For the text-containing cell, return its midpoint in [X, Y] coordinate format. 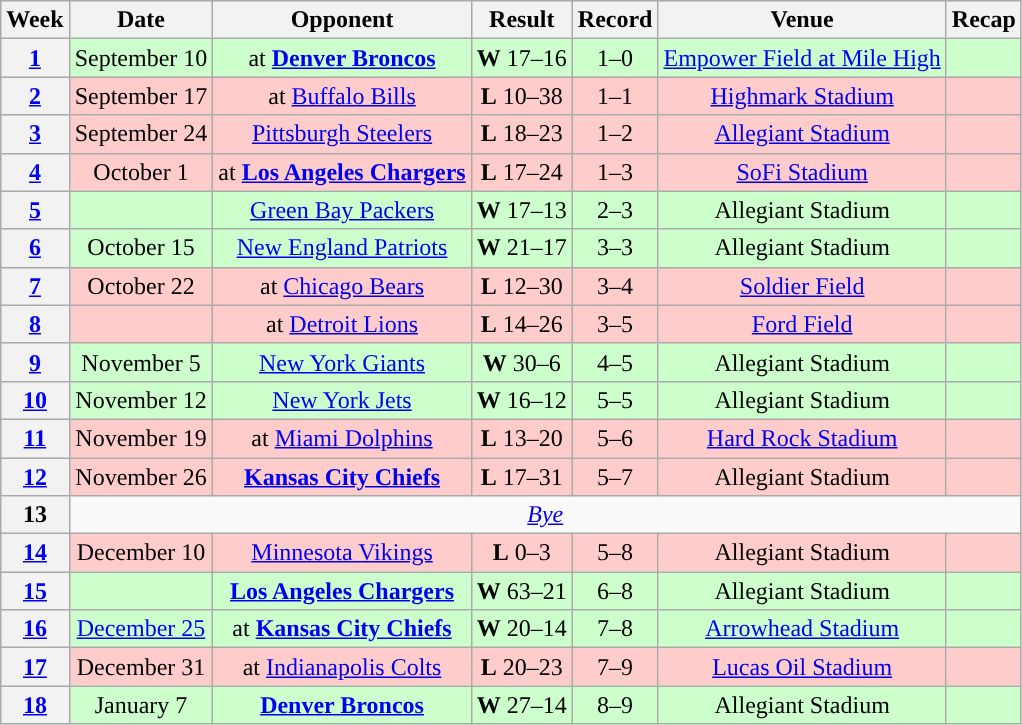
8 [35, 324]
Soldier Field [802, 286]
October 15 [141, 248]
New England Patriots [342, 248]
6 [35, 248]
W 17–13 [522, 210]
3–5 [615, 324]
5–8 [615, 553]
at Kansas City Chiefs [342, 629]
5–5 [615, 400]
Los Angeles Chargers [342, 591]
December 31 [141, 667]
W 63–21 [522, 591]
at Indianapolis Colts [342, 667]
L 18–23 [522, 134]
L 17–24 [522, 172]
Result [522, 20]
W 27–14 [522, 705]
Venue [802, 20]
W 20–14 [522, 629]
Minnesota Vikings [342, 553]
Empower Field at Mile High [802, 58]
November 26 [141, 477]
L 10–38 [522, 96]
Week [35, 20]
at Chicago Bears [342, 286]
December 25 [141, 629]
7–8 [615, 629]
1–3 [615, 172]
L 20–23 [522, 667]
7 [35, 286]
2–3 [615, 210]
1–2 [615, 134]
New York Jets [342, 400]
SoFi Stadium [802, 172]
Record [615, 20]
L 14–26 [522, 324]
Ford Field [802, 324]
Recap [984, 20]
3–3 [615, 248]
17 [35, 667]
November 19 [141, 438]
Pittsburgh Steelers [342, 134]
January 7 [141, 705]
13 [35, 515]
7–9 [615, 667]
Hard Rock Stadium [802, 438]
3 [35, 134]
at Buffalo Bills [342, 96]
4–5 [615, 362]
3–4 [615, 286]
September 17 [141, 96]
Date [141, 20]
New York Giants [342, 362]
1–0 [615, 58]
5 [35, 210]
Bye [545, 515]
Opponent [342, 20]
W 17–16 [522, 58]
5–6 [615, 438]
at Detroit Lions [342, 324]
10 [35, 400]
1–1 [615, 96]
2 [35, 96]
Arrowhead Stadium [802, 629]
L 17–31 [522, 477]
Kansas City Chiefs [342, 477]
Highmark Stadium [802, 96]
18 [35, 705]
October 1 [141, 172]
December 10 [141, 553]
Green Bay Packers [342, 210]
at Los Angeles Chargers [342, 172]
W 21–17 [522, 248]
November 5 [141, 362]
5–7 [615, 477]
Lucas Oil Stadium [802, 667]
November 12 [141, 400]
L 0–3 [522, 553]
L 13–20 [522, 438]
W 16–12 [522, 400]
L 12–30 [522, 286]
11 [35, 438]
W 30–6 [522, 362]
September 24 [141, 134]
16 [35, 629]
6–8 [615, 591]
14 [35, 553]
at Miami Dolphins [342, 438]
1 [35, 58]
9 [35, 362]
at Denver Broncos [342, 58]
October 22 [141, 286]
12 [35, 477]
15 [35, 591]
4 [35, 172]
8–9 [615, 705]
September 10 [141, 58]
Denver Broncos [342, 705]
